Provide the (x, y) coordinate of the cell's center where the given text is located.  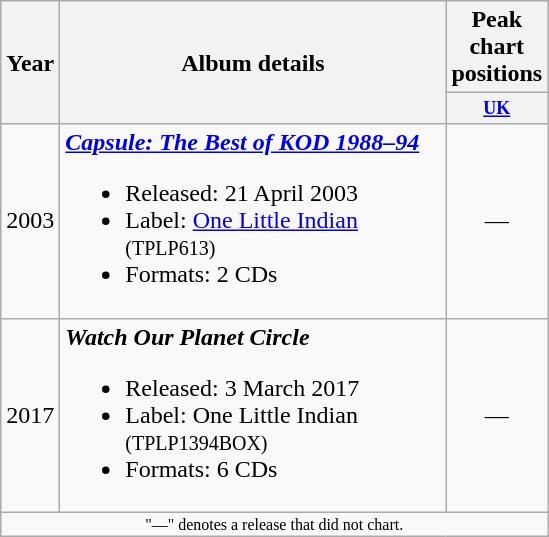
Year (30, 62)
Album details (253, 62)
UK (497, 108)
Capsule: The Best of KOD 1988–94Released: 21 April 2003Label: One Little Indian (TPLP613)Formats: 2 CDs (253, 221)
"—" denotes a release that did not chart. (274, 524)
Peak chart positions (497, 47)
2017 (30, 415)
Watch Our Planet CircleReleased: 3 March 2017Label: One Little Indian (TPLP1394BOX)Formats: 6 CDs (253, 415)
2003 (30, 221)
